Pinpoint the cell where the given text exists, returning its (X, Y) midpoint coordinate. 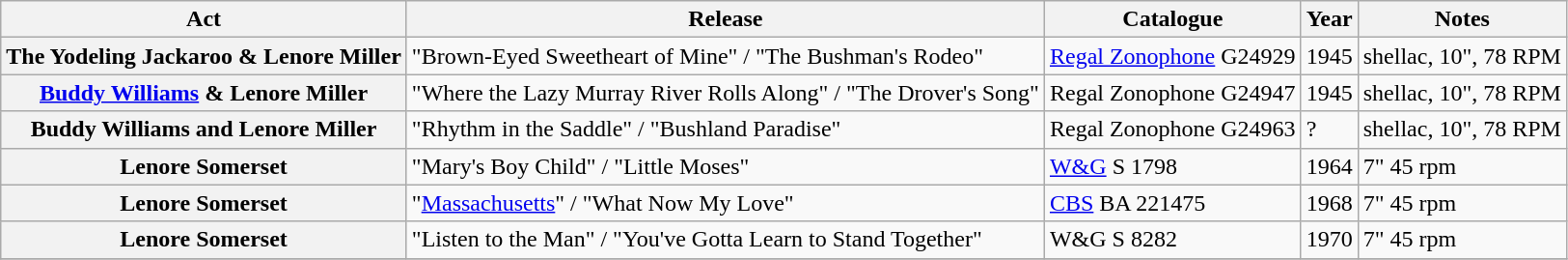
CBS BA 221475 (1172, 203)
"Where the Lazy Murray River Rolls Along" / "The Drover's Song" (726, 93)
"Brown-Eyed Sweetheart of Mine" / "The Bushman's Rodeo" (726, 56)
Catalogue (1172, 19)
"Massachusetts" / "What Now My Love" (726, 203)
? (1330, 130)
W&G S 8282 (1172, 240)
"Listen to the Man" / "You've Gotta Learn to Stand Together" (726, 240)
Release (726, 19)
1964 (1330, 166)
Regal Zonophone G24947 (1172, 93)
Buddy Williams & Lenore Miller (205, 93)
Notes (1462, 19)
Act (205, 19)
W&G S 1798 (1172, 166)
Regal Zonophone G24963 (1172, 130)
Regal Zonophone G24929 (1172, 56)
Year (1330, 19)
"Mary's Boy Child" / "Little Moses" (726, 166)
Buddy Williams and Lenore Miller (205, 130)
1968 (1330, 203)
The Yodeling Jackaroo & Lenore Miller (205, 56)
1970 (1330, 240)
"Rhythm in the Saddle" / "Bushland Paradise" (726, 130)
